Extract the [X, Y] coordinate from the center of the cell holding the provided text.  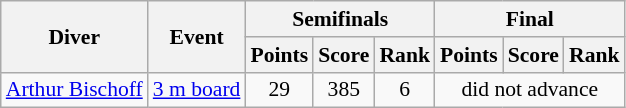
did not advance [530, 90]
6 [404, 90]
Arthur Bischoff [74, 90]
Event [197, 36]
Final [530, 19]
385 [344, 90]
Semifinals [340, 19]
3 m board [197, 90]
Diver [74, 36]
29 [279, 90]
